Find where the given text appears and provide that cell's center as [X, Y] coordinate. 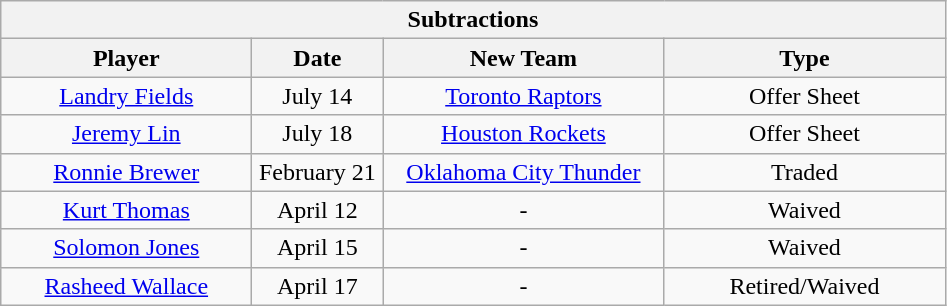
April 12 [318, 210]
Rasheed Wallace [126, 286]
Date [318, 58]
Oklahoma City Thunder [524, 172]
New Team [524, 58]
Retired/Waived [804, 286]
Traded [804, 172]
Solomon Jones [126, 248]
Landry Fields [126, 96]
July 18 [318, 134]
Player [126, 58]
July 14 [318, 96]
Type [804, 58]
Ronnie Brewer [126, 172]
Jeremy Lin [126, 134]
February 21 [318, 172]
April 15 [318, 248]
April 17 [318, 286]
Subtractions [473, 20]
Toronto Raptors [524, 96]
Houston Rockets [524, 134]
Kurt Thomas [126, 210]
